Pinpoint the cell where the given text exists, returning its [x, y] midpoint coordinate. 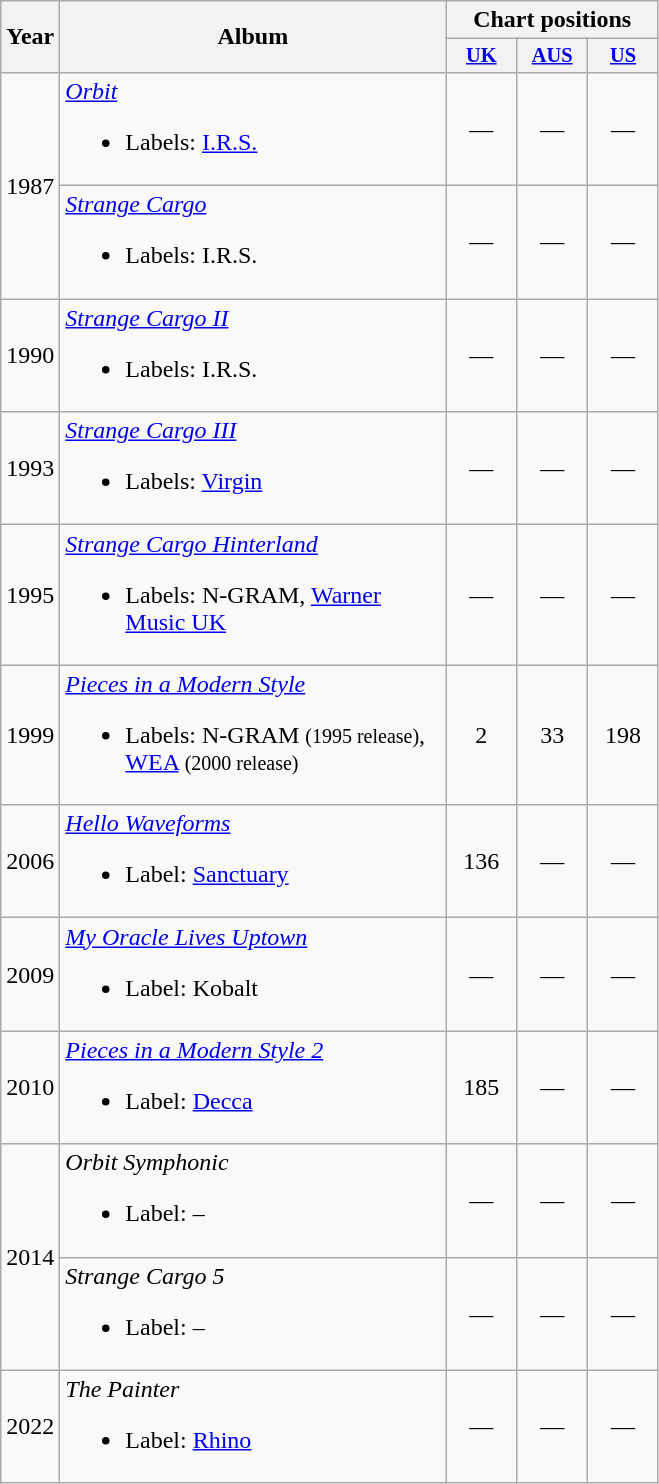
Pieces in a Modern Style 2 Label: Decca [253, 1088]
Year [30, 37]
Orbit Symphonic Label: – [253, 1200]
2022 [30, 1426]
Album [253, 37]
UK [482, 56]
198 [624, 735]
185 [482, 1088]
AUS [552, 56]
33 [552, 735]
US [624, 56]
2 [482, 735]
1990 [30, 356]
Strange Cargo HinterlandLabels: N-GRAM, Warner Music UK [253, 595]
My Oracle Lives Uptown Label: Kobalt [253, 974]
Strange Cargo 5 Label: – [253, 1314]
Strange CargoLabels: I.R.S. [253, 242]
Pieces in a Modern Style Labels: N-GRAM (1995 release), WEA (2000 release) [253, 735]
The PainterLabel: Rhino [253, 1426]
136 [482, 862]
1999 [30, 735]
1993 [30, 468]
2009 [30, 974]
1987 [30, 185]
Hello WaveformsLabel: Sanctuary [253, 862]
2006 [30, 862]
Strange Cargo IILabels: I.R.S. [253, 356]
1995 [30, 595]
Chart positions [552, 20]
Strange Cargo IIILabels: Virgin [253, 468]
2014 [30, 1257]
2010 [30, 1088]
OrbitLabels: I.R.S. [253, 128]
